Scan for the cell matching the given text and deliver its (X, Y) coordinate at center. 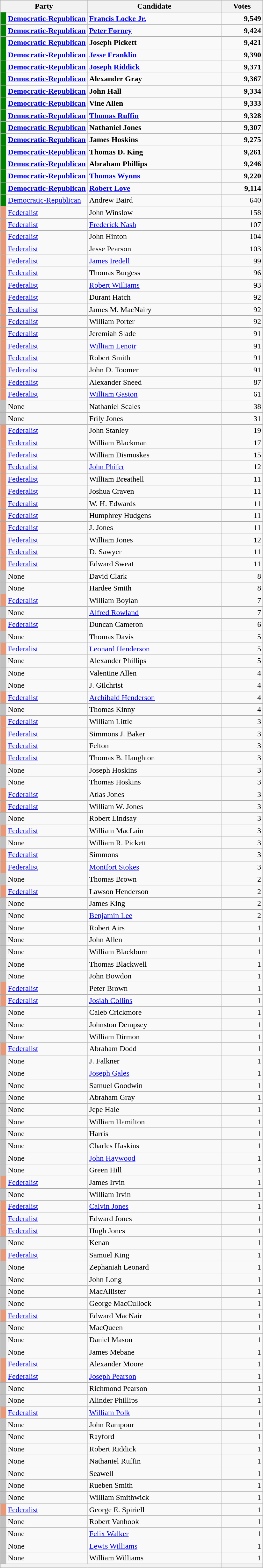
Seawell (154, 1473)
William Lenoir (154, 346)
Alexander Moore (154, 1364)
William Smithwick (154, 1497)
Robert Smith (154, 358)
James Mebane (154, 1352)
William Dismuskes (154, 455)
Alexander Sneed (154, 382)
Votes (242, 6)
Party (44, 6)
Felix Walker (154, 1534)
9,371 (242, 67)
Lawson Henderson (154, 891)
Montfort Stokes (154, 867)
Edward Sweat (154, 564)
Thomas Hoskins (154, 782)
William Hamilton (154, 1121)
9,114 (242, 188)
Alexander Phillips (154, 661)
John Winslow (154, 212)
Robert Williams (154, 285)
Alexander Gray (154, 79)
Abraham Dodd (154, 1049)
Atlas Jones (154, 794)
Thomas Kinny (154, 709)
103 (242, 249)
William Dirmon (154, 1037)
Simmons (154, 855)
William Jones (154, 540)
Charles Haskins (154, 1146)
Leonard Henderson (154, 649)
George E. Spiriell (154, 1509)
William Little (154, 721)
Peter Brown (154, 988)
9,333 (242, 103)
John Allen (154, 940)
William Blackburn (154, 952)
William Irvin (154, 1194)
John Phifer (154, 467)
Candidate (154, 6)
Abraham Gray (154, 1097)
William Blackman (154, 443)
William MacLain (154, 831)
Caleb Crickmore (154, 1013)
John Bowdon (154, 976)
John Rampour (154, 1425)
Joseph Riddick (154, 67)
Harris (154, 1134)
MacQueen (154, 1328)
George MacCullock (154, 1303)
9,390 (242, 55)
William Porter (154, 321)
Josiah Collins (154, 1000)
William Breathell (154, 479)
9,261 (242, 152)
9,421 (242, 43)
Andrew Baird (154, 200)
Thomas Davis (154, 637)
Thomas D. King (154, 152)
Joseph Gales (154, 1073)
James Hoskins (154, 140)
87 (242, 382)
Nathaniel Ruffin (154, 1461)
J. Falkner (154, 1061)
19 (242, 431)
William Boylan (154, 600)
93 (242, 285)
9,328 (242, 115)
John Hall (154, 91)
Samuel King (154, 1255)
James Irvin (154, 1182)
James M. MacNairy (154, 309)
96 (242, 273)
Robert Lindsay (154, 819)
Valentine Allen (154, 673)
Simmons J. Baker (154, 734)
61 (242, 394)
Thomas Burgess (154, 273)
Joseph Hoskins (154, 770)
William Williams (154, 1558)
Kenan (154, 1243)
99 (242, 261)
Thomas Brown (154, 879)
D. Sawyer (154, 552)
Duncan Cameron (154, 625)
Johnston Dempsey (154, 1025)
9,334 (242, 91)
6 (242, 625)
John D. Toomer (154, 370)
Rueben Smith (154, 1485)
William W. Jones (154, 806)
Hugh Jones (154, 1231)
Frily Jones (154, 419)
Green Hill (154, 1170)
31 (242, 419)
Peter Forney (154, 31)
158 (242, 212)
William Gaston (154, 394)
Calvin Jones (154, 1206)
Samuel Goodwin (154, 1085)
107 (242, 225)
Joseph Pearson (154, 1376)
Robert Love (154, 188)
Jeremiah Slade (154, 333)
John Stanley (154, 431)
9,246 (242, 164)
Jesse Franklin (154, 55)
Benjamin Lee (154, 915)
J. Gilchrist (154, 685)
Rayford (154, 1437)
Alfred Rowland (154, 612)
Robert Airs (154, 928)
John Long (154, 1279)
W. H. Edwards (154, 503)
Alinder Phillips (154, 1400)
Francis Locke Jr. (154, 18)
J. Jones (154, 527)
Thomas Wynns (154, 176)
9,307 (242, 127)
17 (242, 443)
John Haywood (154, 1158)
104 (242, 237)
Edward MacNair (154, 1316)
John Hinton (154, 237)
15 (242, 455)
Felton (154, 746)
9,424 (242, 31)
Edward Jones (154, 1219)
Frederick Nash (154, 225)
Lewis Williams (154, 1546)
Thomas Blackwell (154, 964)
9,275 (242, 140)
Vine Allen (154, 103)
James King (154, 903)
640 (242, 200)
Daniel Mason (154, 1340)
Joseph Pickett (154, 43)
38 (242, 406)
Thomas Ruffin (154, 115)
9,220 (242, 176)
MacAllister (154, 1291)
William R. Pickett (154, 843)
Nathaniel Jones (154, 127)
Archibald Henderson (154, 697)
Thomas B. Haughton (154, 758)
William Polk (154, 1413)
Jepe Hale (154, 1109)
Nathaniel Scales (154, 406)
Jesse Pearson (154, 249)
9,549 (242, 18)
Abraham Phillips (154, 164)
Hardee Smith (154, 588)
Durant Hatch (154, 297)
Zephaniah Leonard (154, 1267)
Richmond Pearson (154, 1388)
9,367 (242, 79)
Joshua Craven (154, 491)
David Clark (154, 576)
Humphrey Hudgens (154, 515)
Robert Riddick (154, 1449)
Robert Vanhook (154, 1522)
James Iredell (154, 261)
